Find where the given text appears and provide that cell's center as (X, Y) coordinate. 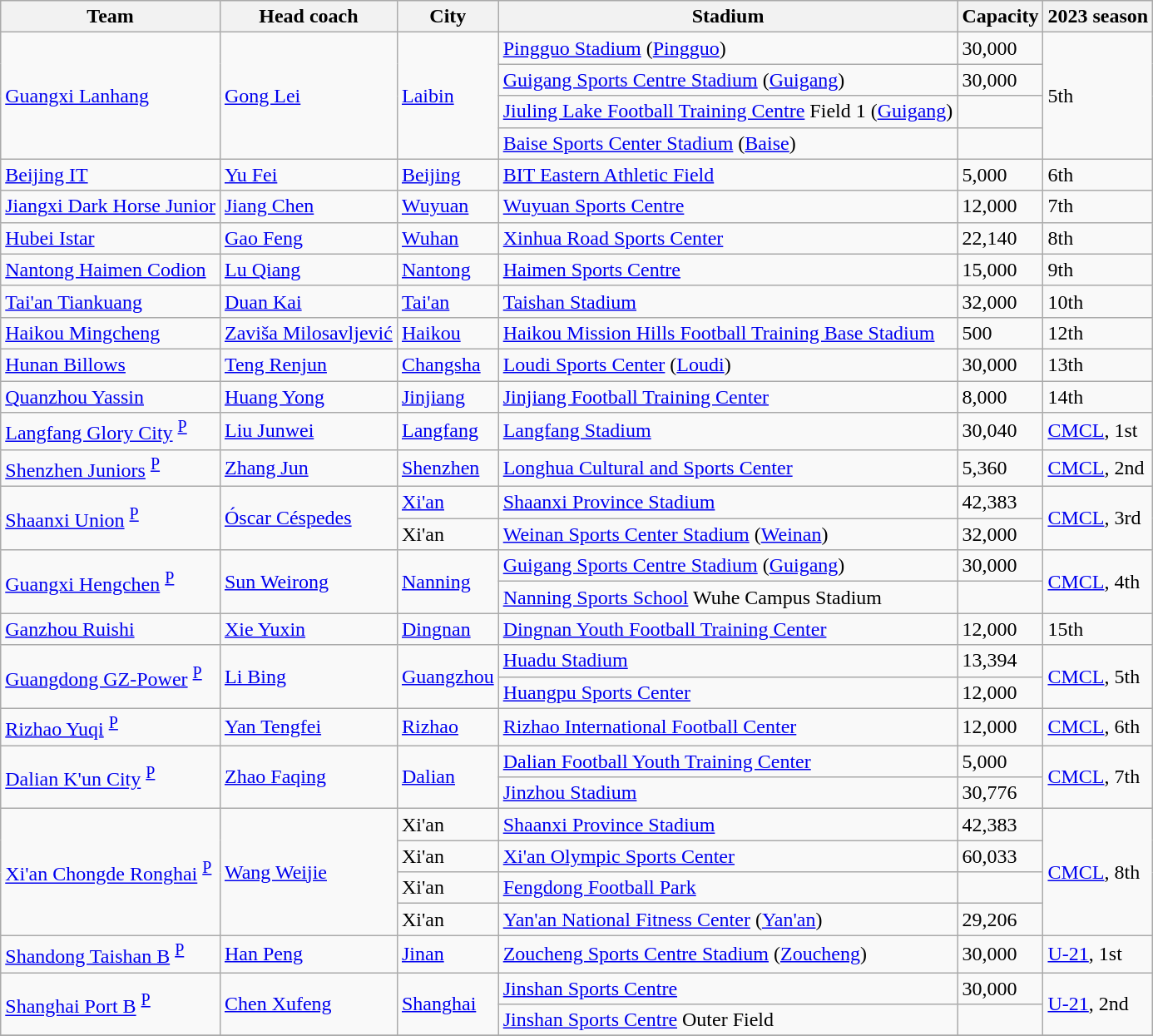
Wang Weijie (308, 872)
Zhang Jun (308, 468)
Dingnan (448, 629)
Xi'an Olympic Sports Center (728, 856)
Tai'an Tiankuang (111, 301)
Dalian (448, 777)
Tai'an (448, 301)
Wuyuan (448, 206)
Liu Junwei (308, 431)
CMCL, 3rd (1098, 518)
10th (1098, 301)
Jinan (448, 954)
CMCL, 2nd (1098, 468)
Nantong (448, 270)
Shanghai (448, 1004)
Beijing (448, 175)
Langfang Glory City P (111, 431)
Huangpu Sports Center (728, 692)
Rizhao International Football Center (728, 727)
22,140 (1000, 238)
Wuhan (448, 238)
13,394 (1000, 661)
9th (1098, 270)
Haikou Mingcheng (111, 333)
CMCL, 1st (1098, 431)
5,360 (1000, 468)
Jiang Chen (308, 206)
12th (1098, 333)
Haikou (448, 333)
Rizhao Yuqi P (111, 727)
Hunan Billows (111, 364)
8th (1098, 238)
City (448, 17)
Xie Yuxin (308, 629)
Hubei Istar (111, 238)
7th (1098, 206)
Guangxi Hengchen P (111, 582)
Head coach (308, 17)
Gao Feng (308, 238)
2023 season (1098, 17)
Shandong Taishan B P (111, 954)
Jinjiang (448, 397)
Fengdong Football Park (728, 888)
15,000 (1000, 270)
Shaanxi Union P (111, 518)
Longhua Cultural and Sports Center (728, 468)
Ganzhou Ruishi (111, 629)
Stadium (728, 17)
Taishan Stadium (728, 301)
Huang Yong (308, 397)
Jinjiang Football Training Center (728, 397)
Guangdong GZ-Power P (111, 677)
Zhao Faqing (308, 777)
Zaviša Milosavljević (308, 333)
Yan'an National Fitness Center (Yan'an) (728, 920)
Wuyuan Sports Centre (728, 206)
Jinshan Sports Centre Outer Field (728, 1020)
Xi'an Chongde Ronghai P (111, 872)
Langfang Stadium (728, 431)
Dalian Football Youth Training Center (728, 761)
30,776 (1000, 793)
60,033 (1000, 856)
Beijing IT (111, 175)
Shanghai Port B P (111, 1004)
13th (1098, 364)
U-21, 2nd (1098, 1004)
Duan Kai (308, 301)
Baise Sports Center Stadium (Baise) (728, 143)
Team (111, 17)
Loudi Sports Center (Loudi) (728, 364)
Shenzhen Juniors P (111, 468)
Dalian K'un City P (111, 777)
Jinshan Sports Centre (728, 989)
Jiuling Lake Football Training Centre Field 1 (Guigang) (728, 112)
Guangxi Lanhang (111, 96)
Pingguo Stadium (Pingguo) (728, 48)
Laibin (448, 96)
30,040 (1000, 431)
Dingnan Youth Football Training Center (728, 629)
CMCL, 5th (1098, 677)
29,206 (1000, 920)
Weinan Sports Center Stadium (Weinan) (728, 534)
BIT Eastern Athletic Field (728, 175)
Quanzhou Yassin (111, 397)
Nantong Haimen Codion (111, 270)
Capacity (1000, 17)
15th (1098, 629)
Haikou Mission Hills Football Training Base Stadium (728, 333)
Haimen Sports Centre (728, 270)
500 (1000, 333)
Zoucheng Sports Centre Stadium (Zoucheng) (728, 954)
Yan Tengfei (308, 727)
CMCL, 6th (1098, 727)
Teng Renjun (308, 364)
Rizhao (448, 727)
Shenzhen (448, 468)
Nanning Sports School Wuhe Campus Stadium (728, 597)
Jiangxi Dark Horse Junior (111, 206)
Nanning (448, 582)
Sun Weirong (308, 582)
Langfang (448, 431)
Yu Fei (308, 175)
Chen Xufeng (308, 1004)
5th (1098, 96)
8,000 (1000, 397)
Han Peng (308, 954)
Huadu Stadium (728, 661)
CMCL, 4th (1098, 582)
Li Bing (308, 677)
Guangzhou (448, 677)
Óscar Céspedes (308, 518)
Xinhua Road Sports Center (728, 238)
U-21, 1st (1098, 954)
CMCL, 8th (1098, 872)
14th (1098, 397)
Lu Qiang (308, 270)
Gong Lei (308, 96)
Jinzhou Stadium (728, 793)
Changsha (448, 364)
6th (1098, 175)
CMCL, 7th (1098, 777)
